Output the (x, y) coordinate of the center of the cell containing the given text.  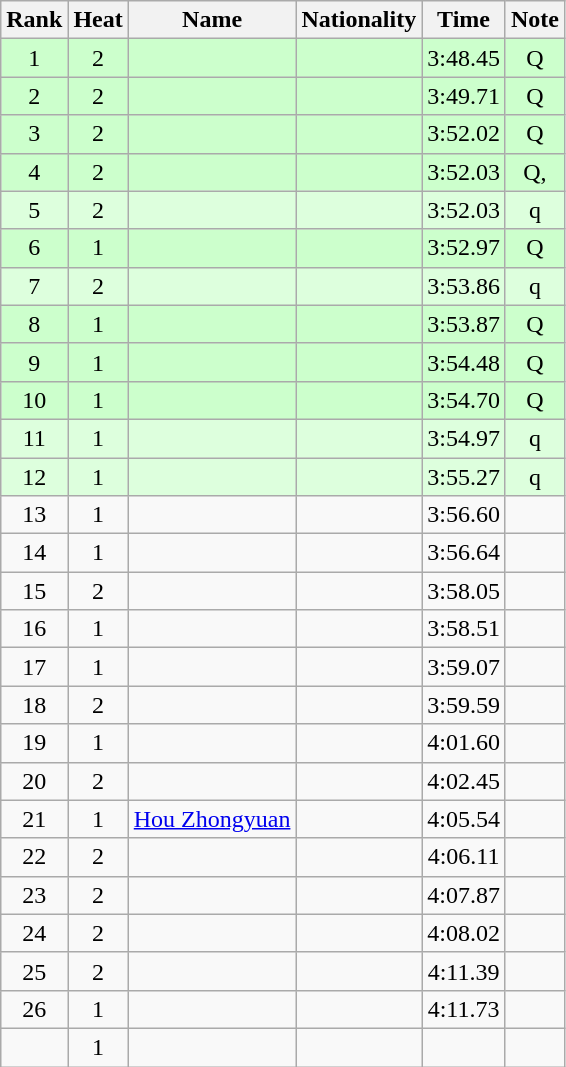
3:52.02 (464, 134)
Q, (534, 172)
Name (212, 20)
10 (34, 400)
26 (34, 1009)
5 (34, 210)
4:06.11 (464, 857)
15 (34, 591)
4 (34, 172)
4:02.45 (464, 781)
3:54.48 (464, 362)
3:48.45 (464, 58)
12 (34, 477)
4:07.87 (464, 895)
20 (34, 781)
23 (34, 895)
14 (34, 553)
13 (34, 515)
Nationality (359, 20)
4:05.54 (464, 819)
Heat (98, 20)
4:11.39 (464, 971)
7 (34, 286)
3 (34, 134)
3:53.86 (464, 286)
17 (34, 667)
21 (34, 819)
24 (34, 933)
4:01.60 (464, 743)
3:59.59 (464, 705)
Note (534, 20)
11 (34, 438)
3:53.87 (464, 324)
16 (34, 629)
3:58.51 (464, 629)
3:55.27 (464, 477)
3:58.05 (464, 591)
3:49.71 (464, 96)
4:11.73 (464, 1009)
3:59.07 (464, 667)
3:56.64 (464, 553)
3:56.60 (464, 515)
Hou Zhongyuan (212, 819)
8 (34, 324)
4:08.02 (464, 933)
18 (34, 705)
3:54.70 (464, 400)
22 (34, 857)
Time (464, 20)
6 (34, 248)
3:52.97 (464, 248)
19 (34, 743)
3:54.97 (464, 438)
Rank (34, 20)
25 (34, 971)
9 (34, 362)
